Return the [X, Y] coordinate for the center point of the cell that contains the specified text.  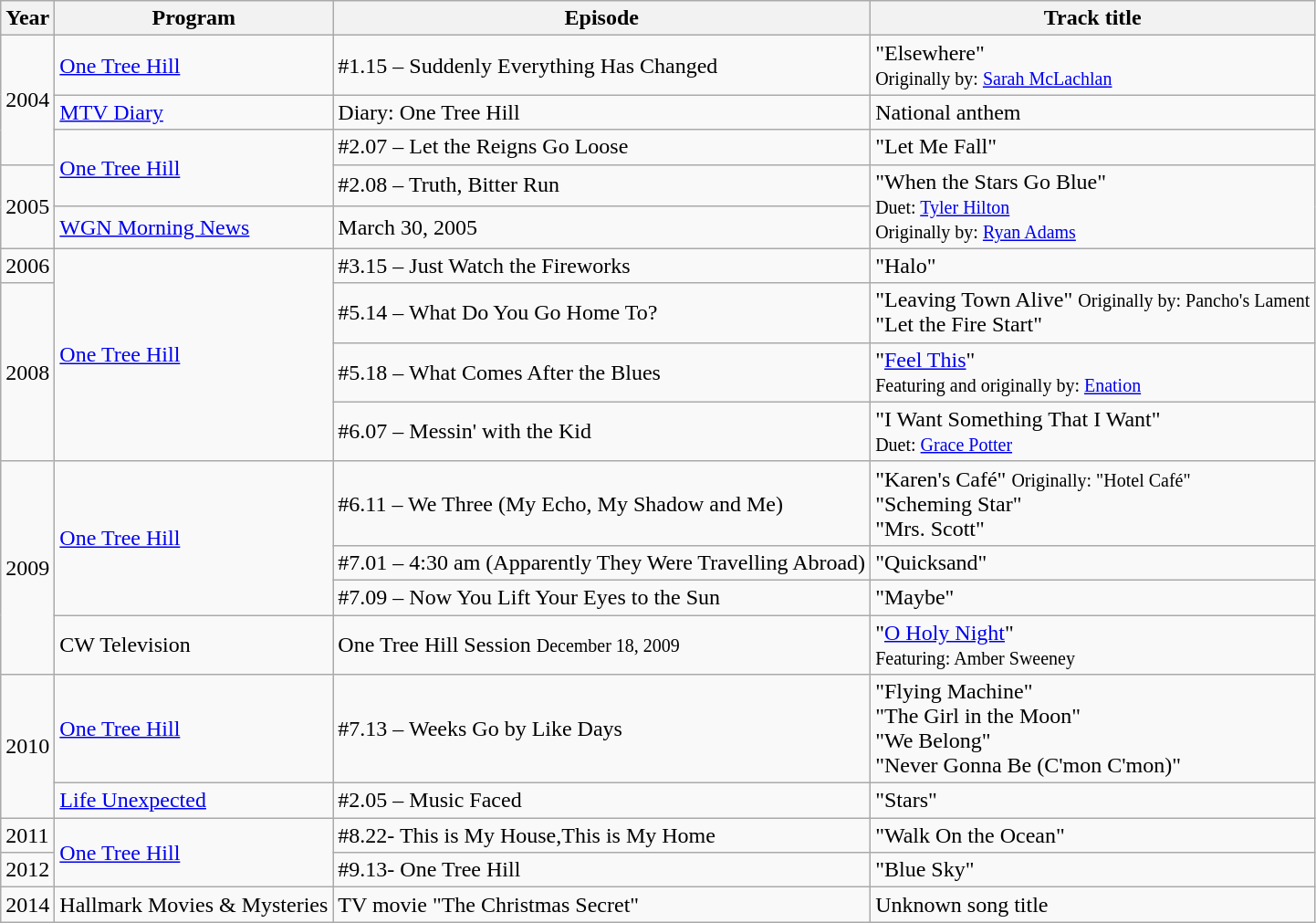
#6.07 – Messin' with the Kid [602, 431]
"Walk On the Ocean" [1093, 835]
"Maybe" [1093, 597]
"Leaving Town Alive" Originally by: Pancho's Lament"Let the Fire Start" [1093, 312]
2008 [27, 372]
One Tree Hill Session December 18, 2009 [602, 645]
"Halo" [1093, 266]
"Feel This" Featuring and originally by: Enation [1093, 372]
#7.01 – 4:30 am (Apparently They Were Travelling Abroad) [602, 562]
#6.11 – We Three (My Echo, My Shadow and Me) [602, 503]
2005 [27, 206]
#2.05 – Music Faced [602, 801]
#9.13- One Tree Hill [602, 870]
March 30, 2005 [602, 227]
#2.08 – Truth, Bitter Run [602, 185]
WGN Morning News [193, 227]
2012 [27, 870]
#7.09 – Now You Lift Your Eyes to the Sun [602, 597]
"Karen's Café" Originally: "Hotel Café""Scheming Star""Mrs. Scott" [1093, 503]
"Blue Sky" [1093, 870]
#1.15 – Suddenly Everything Has Changed [602, 66]
Episode [602, 18]
MTV Diary [193, 112]
CW Television [193, 645]
"Flying Machine""The Girl in the Moon""We Belong""Never Gonna Be (C'mon C'mon)" [1093, 729]
#8.22- This is My House,This is My Home [602, 835]
"Let Me Fall" [1093, 147]
TV movie "The Christmas Secret" [602, 905]
#5.18 – What Comes After the Blues [602, 372]
#3.15 – Just Watch the Fireworks [602, 266]
"Stars" [1093, 801]
#2.07 – Let the Reigns Go Loose [602, 147]
"O Holy Night" Featuring: Amber Sweeney [1093, 645]
2010 [27, 747]
2011 [27, 835]
2014 [27, 905]
National anthem [1093, 112]
2004 [27, 100]
"I Want Something That I Want" Duet: Grace Potter [1093, 431]
"When the Stars Go Blue" Duet: Tyler Hilton Originally by: Ryan Adams [1093, 206]
Diary: One Tree Hill [602, 112]
Year [27, 18]
2006 [27, 266]
Life Unexpected [193, 801]
Unknown song title [1093, 905]
2009 [27, 568]
Hallmark Movies & Mysteries [193, 905]
Track title [1093, 18]
Program [193, 18]
#5.14 – What Do You Go Home To? [602, 312]
#7.13 – Weeks Go by Like Days [602, 729]
"Elsewhere" Originally by: Sarah McLachlan [1093, 66]
"Quicksand" [1093, 562]
